Return [x, y] of the center of cell containing provided text 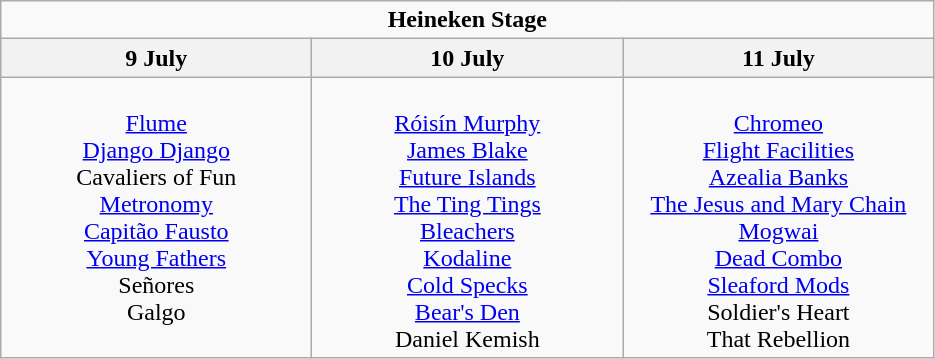
FlumeDjango DjangoCavaliers of FunMetronomyCapitão FaustoYoung FathersSeñoresGalgo [156, 218]
Heineken Stage [468, 20]
ChromeoFlight FacilitiesAzealia BanksThe Jesus and Mary ChainMogwaiDead ComboSleaford ModsSoldier's HeartThat Rebellion [778, 218]
11 July [778, 58]
Róisín MurphyJames BlakeFuture IslandsThe Ting TingsBleachersKodalineCold SpecksBear's DenDaniel Kemish [468, 218]
10 July [468, 58]
9 July [156, 58]
